Determine the [X, Y] coordinate at the center of the cell enclosing the given text.  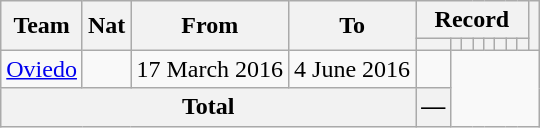
To [352, 26]
From [210, 26]
— [434, 107]
Team [42, 26]
Total [208, 107]
17 March 2016 [210, 69]
4 June 2016 [352, 69]
Oviedo [42, 69]
Nat [106, 26]
Record [472, 20]
